Determine the [x, y] coordinate at the center of the cell enclosing the given text.  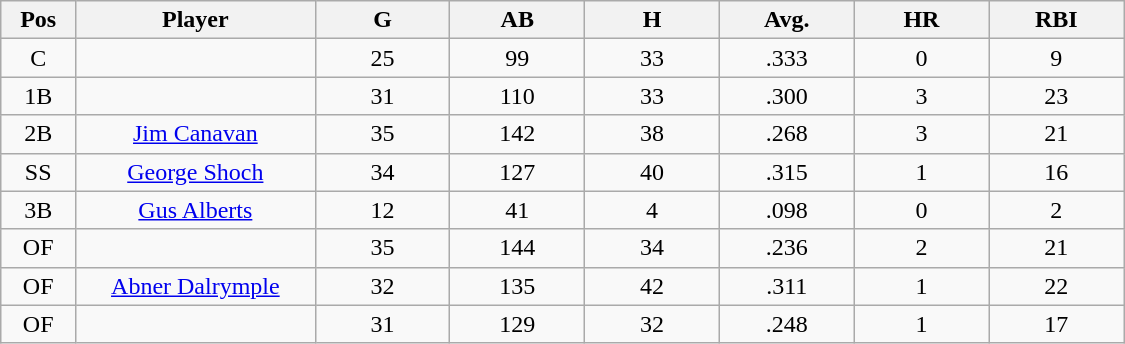
.300 [786, 96]
H [652, 20]
G [382, 20]
127 [518, 172]
SS [38, 172]
23 [1056, 96]
16 [1056, 172]
Gus Alberts [196, 210]
AB [518, 20]
99 [518, 58]
3B [38, 210]
2B [38, 134]
42 [652, 286]
4 [652, 210]
C [38, 58]
.236 [786, 248]
144 [518, 248]
41 [518, 210]
Abner Dalrymple [196, 286]
135 [518, 286]
129 [518, 324]
RBI [1056, 20]
1B [38, 96]
12 [382, 210]
9 [1056, 58]
25 [382, 58]
HR [922, 20]
.098 [786, 210]
40 [652, 172]
.248 [786, 324]
22 [1056, 286]
142 [518, 134]
.333 [786, 58]
Jim Canavan [196, 134]
17 [1056, 324]
.268 [786, 134]
Avg. [786, 20]
110 [518, 96]
.315 [786, 172]
Player [196, 20]
.311 [786, 286]
Pos [38, 20]
38 [652, 134]
George Shoch [196, 172]
